Scan for the cell matching the given text and deliver its (X, Y) coordinate at center. 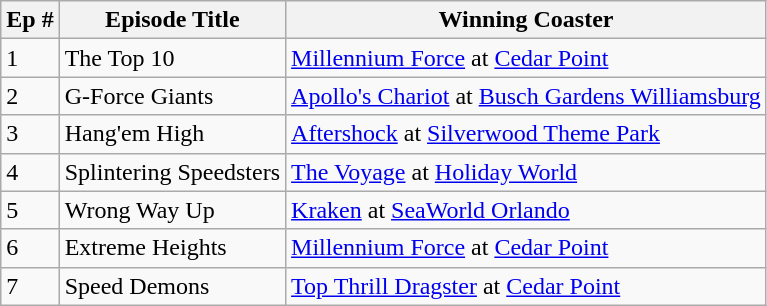
5 (30, 210)
7 (30, 286)
Winning Coaster (526, 20)
Extreme Heights (172, 248)
Episode Title (172, 20)
Ep # (30, 20)
Kraken at SeaWorld Orlando (526, 210)
Aftershock at Silverwood Theme Park (526, 134)
Hang'em High (172, 134)
1 (30, 58)
2 (30, 96)
Top Thrill Dragster at Cedar Point (526, 286)
Splintering Speedsters (172, 172)
Wrong Way Up (172, 210)
G-Force Giants (172, 96)
The Voyage at Holiday World (526, 172)
3 (30, 134)
Speed Demons (172, 286)
Apollo's Chariot at Busch Gardens Williamsburg (526, 96)
4 (30, 172)
The Top 10 (172, 58)
6 (30, 248)
